Search for the cell housing the specified text and yield its (X, Y) center coordinate. 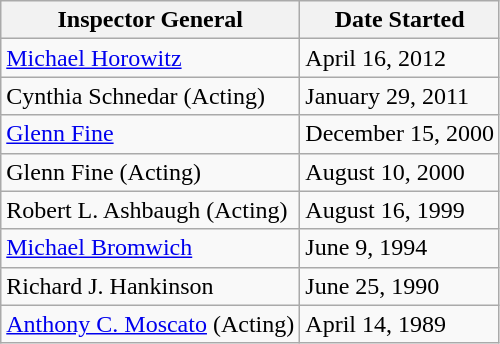
Glenn Fine (Acting) (150, 172)
Richard J. Hankinson (150, 286)
August 10, 2000 (400, 172)
Date Started (400, 20)
Inspector General (150, 20)
April 14, 1989 (400, 324)
June 25, 1990 (400, 286)
December 15, 2000 (400, 134)
Glenn Fine (150, 134)
Anthony C. Moscato (Acting) (150, 324)
January 29, 2011 (400, 96)
Cynthia Schnedar (Acting) (150, 96)
Michael Bromwich (150, 248)
June 9, 1994 (400, 248)
April 16, 2012 (400, 58)
Michael Horowitz (150, 58)
Robert L. Ashbaugh (Acting) (150, 210)
August 16, 1999 (400, 210)
